For the text-containing cell, return its midpoint in [X, Y] coordinate format. 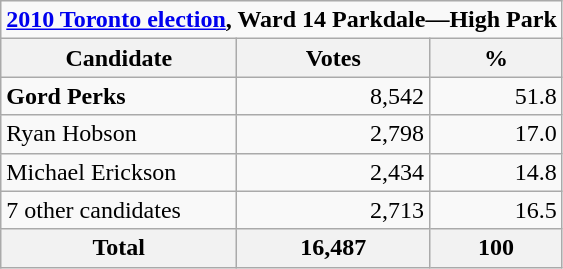
Votes [334, 58]
8,542 [334, 96]
Ryan Hobson [119, 134]
Total [119, 248]
2010 Toronto election, Ward 14 Parkdale—High Park [282, 20]
17.0 [496, 134]
2,713 [334, 210]
Michael Erickson [119, 172]
2,798 [334, 134]
7 other candidates [119, 210]
51.8 [496, 96]
2,434 [334, 172]
14.8 [496, 172]
Candidate [119, 58]
16,487 [334, 248]
Gord Perks [119, 96]
100 [496, 248]
% [496, 58]
16.5 [496, 210]
